Find where the given text appears and provide that cell's center as (X, Y) coordinate. 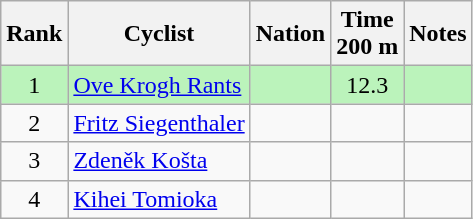
3 (34, 161)
2 (34, 123)
Ove Krogh Rants (159, 85)
Rank (34, 34)
12.3 (368, 85)
4 (34, 199)
Notes (438, 34)
Kihei Tomioka (159, 199)
Nation (290, 34)
Zdeněk Košta (159, 161)
Fritz Siegenthaler (159, 123)
Cyclist (159, 34)
Time200 m (368, 34)
1 (34, 85)
